Identify which cell holds the provided text, then report its (x, y) central coordinate. 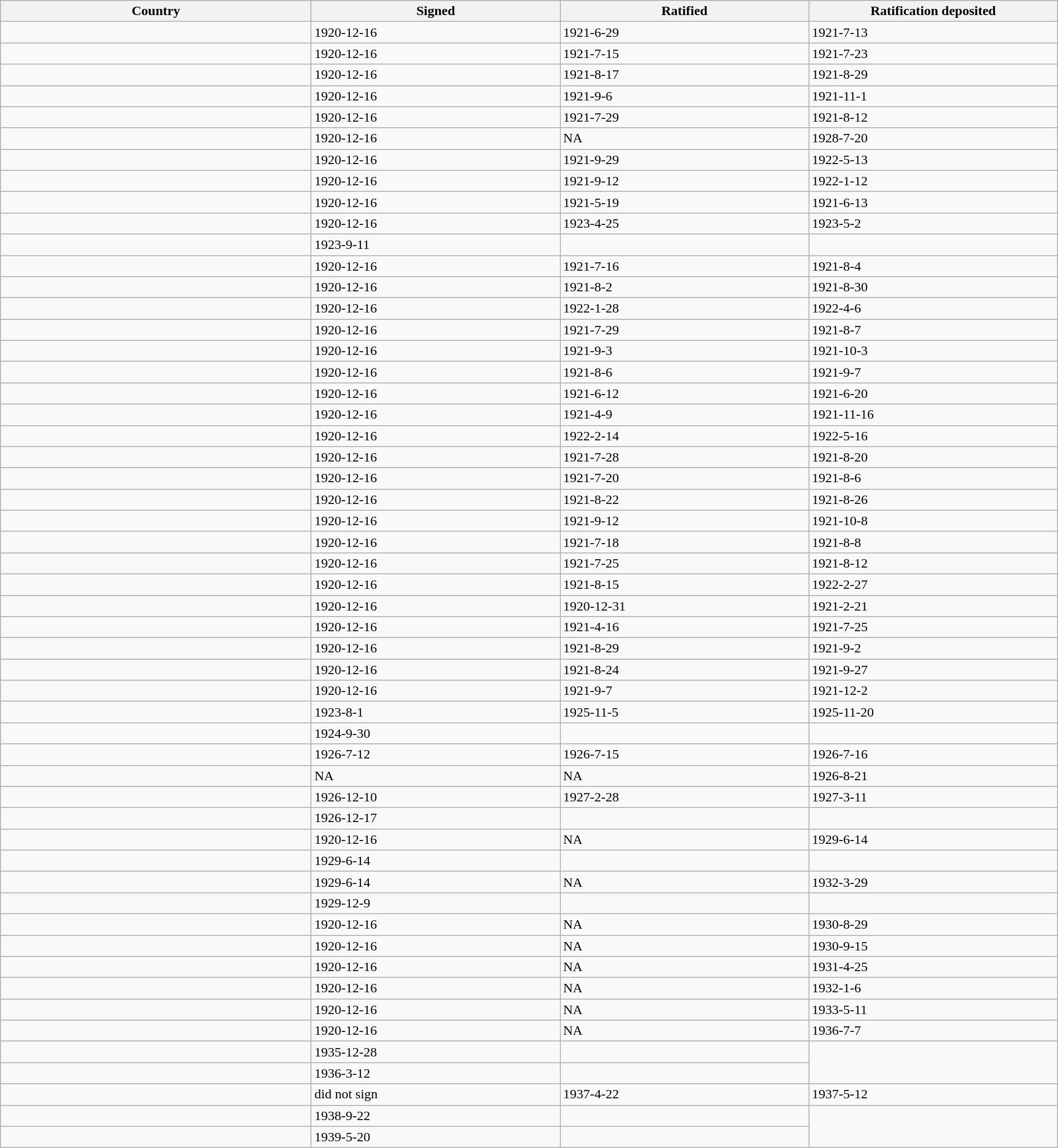
1933-5-11 (933, 1010)
1923-9-11 (436, 244)
1928-7-20 (933, 138)
1922-2-14 (685, 436)
1921-8-30 (933, 287)
1937-4-22 (685, 1094)
1921-8-2 (685, 287)
1921-6-20 (933, 393)
1921-7-13 (933, 32)
1922-5-13 (933, 160)
1932-1-6 (933, 988)
1923-8-1 (436, 712)
1924-9-30 (436, 733)
1925-11-20 (933, 712)
1930-9-15 (933, 946)
1936-3-12 (436, 1073)
1926-7-15 (685, 755)
1936-7-7 (933, 1031)
1922-1-12 (933, 181)
1921-2-21 (933, 606)
1921-8-7 (933, 330)
1921-4-9 (685, 415)
1921-11-16 (933, 415)
1921-9-29 (685, 160)
1939-5-20 (436, 1137)
Country (156, 11)
1921-7-20 (685, 478)
Signed (436, 11)
1923-5-2 (933, 223)
1925-11-5 (685, 712)
1926-12-10 (436, 797)
1921-7-18 (685, 542)
1921-8-15 (685, 584)
1932-3-29 (933, 882)
1938-9-22 (436, 1116)
1921-10-8 (933, 521)
1921-11-1 (933, 96)
1922-1-28 (685, 309)
1921-7-28 (685, 457)
1921-9-27 (933, 670)
1921-8-8 (933, 542)
1921-4-16 (685, 627)
1921-6-13 (933, 202)
1937-5-12 (933, 1094)
1930-8-29 (933, 924)
1929-12-9 (436, 903)
Ratification deposited (933, 11)
1922-5-16 (933, 436)
1921-5-19 (685, 202)
1921-6-29 (685, 32)
1921-8-24 (685, 670)
1921-8-20 (933, 457)
did not sign (436, 1094)
1921-10-3 (933, 351)
1921-8-22 (685, 499)
1921-7-15 (685, 54)
1921-8-26 (933, 499)
1922-4-6 (933, 309)
1921-8-17 (685, 75)
1921-7-23 (933, 54)
1926-12-17 (436, 818)
1921-6-12 (685, 393)
1922-2-27 (933, 584)
1921-7-16 (685, 266)
1921-12-2 (933, 691)
1927-3-11 (933, 797)
1927-2-28 (685, 797)
1923-4-25 (685, 223)
1921-9-2 (933, 649)
1931-4-25 (933, 967)
1921-9-6 (685, 96)
1926-7-12 (436, 755)
1935-12-28 (436, 1052)
1921-9-3 (685, 351)
Ratified (685, 11)
1926-7-16 (933, 755)
1920-12-31 (685, 606)
1926-8-21 (933, 776)
1921-8-4 (933, 266)
